Identify which cell holds the provided text, then report its (X, Y) central coordinate. 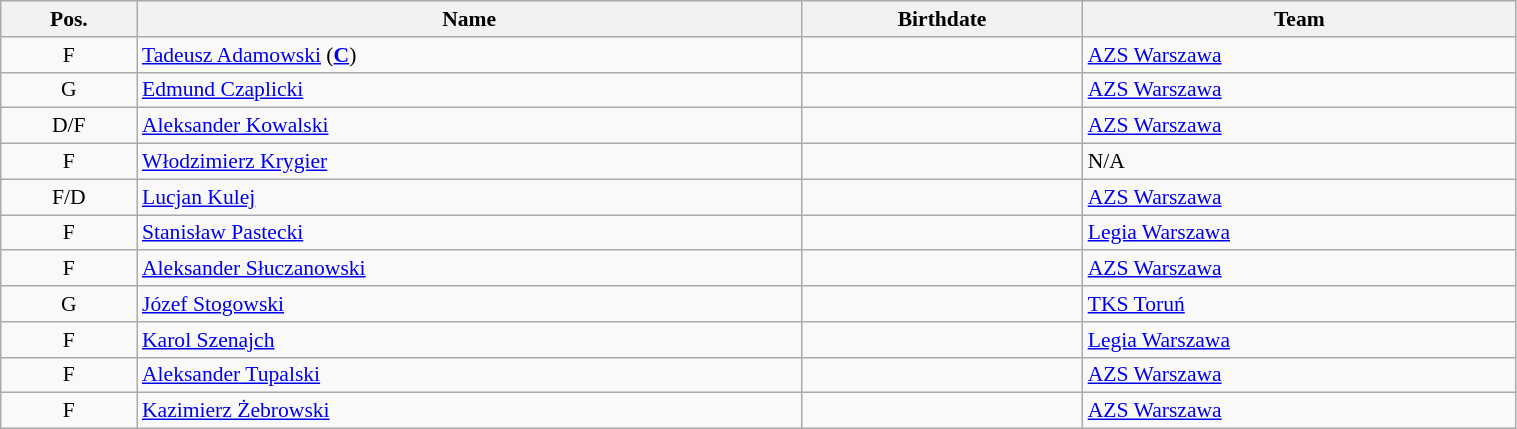
Tadeusz Adamowski (C) (470, 55)
Józef Stogowski (470, 304)
Birthdate (942, 19)
N/A (1300, 162)
Włodzimierz Krygier (470, 162)
Lucjan Kulej (470, 197)
Karol Szenajch (470, 340)
Stanisław Pastecki (470, 233)
Team (1300, 19)
F/D (69, 197)
Name (470, 19)
Kazimierz Żebrowski (470, 411)
D/F (69, 126)
TKS Toruń (1300, 304)
Aleksander Kowalski (470, 126)
Aleksander Tupalski (470, 375)
Aleksander Słuczanowski (470, 269)
Edmund Czaplicki (470, 90)
Pos. (69, 19)
